Detect which cell encompasses the target text, then output its (x, y) center coordinate. 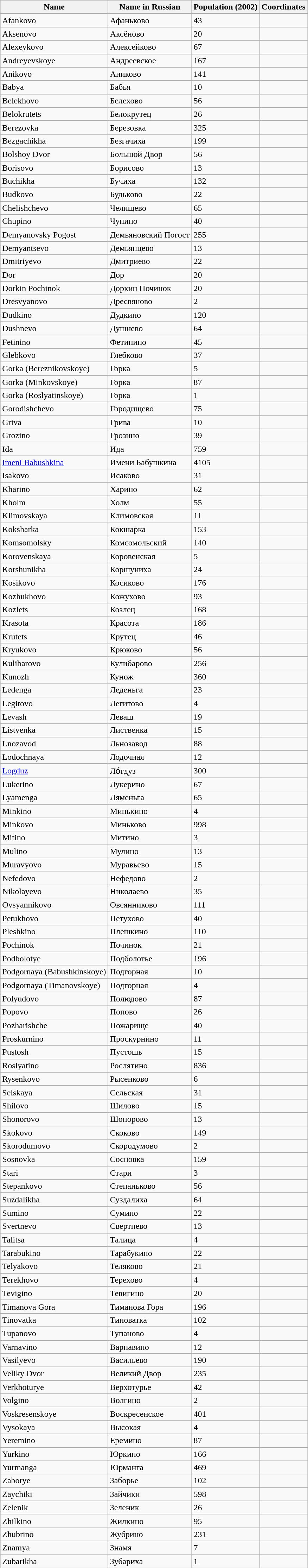
Талица (150, 1240)
Доркин Починок (150, 288)
Skokovo (54, 1133)
Безгачиха (150, 141)
Минькино (150, 811)
Имени Бабушкина (150, 462)
Gorodishchevo (54, 409)
Большой Двор (150, 154)
168 (226, 610)
Петухово (150, 918)
Чупино (150, 221)
Дудкино (150, 315)
Lodochnaya (54, 757)
Zaborye (54, 1481)
35 (226, 891)
598 (226, 1494)
153 (226, 529)
Minkino (54, 811)
Telyakovo (54, 1266)
Алексейково (150, 47)
140 (226, 543)
Воскресенское (150, 1414)
Демьяновский Погост (150, 235)
176 (226, 583)
7 (226, 1548)
Tarabukino (54, 1253)
186 (226, 623)
Ovsyannikovo (54, 905)
Нефедово (150, 878)
Жилкино (150, 1521)
Борисово (150, 168)
Buchikha (54, 181)
Аксёново (150, 34)
256 (226, 663)
19 (226, 717)
Тупаново (150, 1333)
Grozino (54, 436)
Дресвяново (150, 302)
23 (226, 690)
Muravyovo (54, 865)
Легитово (150, 703)
Dushnevo (54, 328)
Крюково (150, 650)
Kozhukhovo (54, 596)
Belekhovo (54, 101)
Zhubrino (54, 1534)
Проскурнино (150, 1039)
Теляково (150, 1266)
Sosnovka (54, 1159)
Коршуниха (150, 569)
Холм (150, 502)
Bolshoy Dvor (54, 154)
110 (226, 932)
Кожухово (150, 596)
75 (226, 409)
Mitino (54, 838)
Yurkino (54, 1454)
Zelenik (54, 1507)
Dudkino (54, 315)
998 (226, 824)
Skorodumovo (54, 1146)
Volgino (54, 1401)
Afankovo (54, 20)
Зеленик (150, 1507)
Рысенково (150, 1079)
Красота (150, 623)
Krutets (54, 637)
Verkhoturye (54, 1387)
Леваш (150, 717)
Бабья (150, 87)
235 (226, 1374)
Chupino (54, 221)
Глебково (150, 355)
Varnavino (54, 1347)
255 (226, 235)
Верхотурье (150, 1387)
Gorka (Roslyatinskoye) (54, 396)
132 (226, 181)
120 (226, 315)
Юркино (150, 1454)
Крутец (150, 637)
Znamya (54, 1548)
Ledenga (54, 690)
Подболотье (150, 959)
Мулино (150, 851)
Свертнево (150, 1226)
46 (226, 637)
Dresvyanovo (54, 302)
Suzdalikha (54, 1200)
Lukerino (54, 784)
Legitovo (54, 703)
Суздалиха (150, 1200)
42 (226, 1387)
Pleshkino (54, 932)
Koksharka (54, 529)
Волгино (150, 1401)
Демьянцево (150, 248)
Budkovo (54, 195)
Shonorovo (54, 1119)
Yurmanga (54, 1467)
Gorka (Bereznikovskoye) (54, 368)
Berezovka (54, 127)
Tupanovo (54, 1333)
Podgornaya (Babushkinskoye) (54, 972)
Починок (150, 945)
Грива (150, 422)
Korovenskaya (54, 556)
190 (226, 1360)
Косиково (150, 583)
Попово (150, 1012)
Ida (54, 449)
Pochinok (54, 945)
Ляменьга (150, 798)
Kunozh (54, 677)
Варнавино (150, 1347)
Tevigino (54, 1293)
Терехово (150, 1280)
Chelishchevo (54, 208)
88 (226, 744)
Николаево (150, 891)
469 (226, 1467)
Dorkin Pochinok (54, 288)
Glebkovo (54, 355)
Комсомольский (150, 543)
Belokrutets (54, 114)
Кокшарка (150, 529)
Borisovo (54, 168)
Кулибарово (150, 663)
Imeni Babushkina (54, 462)
Васильево (150, 1360)
Жубрино (150, 1534)
Mulino (54, 851)
Стари (150, 1173)
Юрманга (150, 1467)
Listvenka (54, 730)
Kosikovo (54, 583)
Krasota (54, 623)
Podgornaya (Timanovskoye) (54, 985)
Popovo (54, 1012)
111 (226, 905)
Zhilkino (54, 1521)
Шилово (150, 1106)
Аниково (150, 74)
Коровенская (150, 556)
Kozlets (54, 610)
Klimovskaya (54, 516)
Aksenovo (54, 34)
Андреевское (150, 61)
Shilovo (54, 1106)
167 (226, 61)
Gorka (Minkovskoye) (54, 382)
Stepankovo (54, 1186)
Veliky Dvor (54, 1374)
360 (226, 677)
Овсянниково (150, 905)
Тевигино (150, 1293)
Муравьево (150, 865)
Demyantsevo (54, 248)
Coordinates (283, 7)
43 (226, 20)
836 (226, 1066)
62 (226, 489)
Исаково (150, 476)
Тиноватка (150, 1320)
159 (226, 1159)
Zaychiki (54, 1494)
Kryukovo (54, 650)
Fetinino (54, 342)
Alexeykovo (54, 47)
Харино (150, 489)
Душнево (150, 328)
Voskresenskoye (54, 1414)
45 (226, 342)
199 (226, 141)
Logduz (54, 771)
325 (226, 127)
Sumino (54, 1213)
Dor (54, 275)
Плешкино (150, 932)
Леденьга (150, 690)
95 (226, 1521)
759 (226, 449)
37 (226, 355)
Пустошь (150, 1052)
Миньково (150, 824)
Бучиха (150, 181)
Petukhovo (54, 918)
Rysenkovo (54, 1079)
Климовская (150, 516)
Зубариха (150, 1561)
Vysokaya (54, 1427)
Terekhovo (54, 1280)
Roslyatino (54, 1066)
Лукерино (150, 784)
6 (226, 1079)
Dmitriyevo (54, 261)
Высокая (150, 1427)
Ло́гдуз (150, 771)
Сосновка (150, 1159)
Tinovatka (54, 1320)
Скоково (150, 1133)
Griva (54, 422)
Andreyevskoye (54, 61)
Сельская (150, 1092)
149 (226, 1133)
Козлец (150, 610)
Полюдово (150, 999)
Babya (54, 87)
Великий Двор (150, 1374)
Kholm (54, 502)
Грозино (150, 436)
Polyudovo (54, 999)
Timanova Gora (54, 1307)
Kulibarovo (54, 663)
Рослятино (150, 1066)
Podbolotye (54, 959)
Челищево (150, 208)
Белокрутец (150, 114)
Bezgachikha (54, 141)
Name in Russian (150, 7)
Komsomolsky (54, 543)
Лодочная (150, 757)
Лиственка (150, 730)
Знамя (150, 1548)
Афаньково (150, 20)
Будьково (150, 195)
Anikovo (54, 74)
Тарабукино (150, 1253)
Белехово (150, 101)
Nefedovo (54, 878)
Levash (54, 717)
Isakovo (54, 476)
Lnozavod (54, 744)
Дор (150, 275)
Talitsa (54, 1240)
Pozharishche (54, 1025)
Степаньково (150, 1186)
Кунож (150, 677)
Шонорово (150, 1119)
Korshunikha (54, 569)
Nikolayevo (54, 891)
Зайчики (150, 1494)
55 (226, 502)
Фетинино (150, 342)
141 (226, 74)
Svertnevo (54, 1226)
Pustosh (54, 1052)
Еремино (150, 1441)
Selskaya (54, 1092)
39 (226, 436)
Kharino (54, 489)
Stari (54, 1173)
Lyamenga (54, 798)
4105 (226, 462)
Скородумово (150, 1146)
Demyanovsky Pogost (54, 235)
166 (226, 1454)
24 (226, 569)
401 (226, 1414)
Льнозавод (150, 744)
Zubarikha (54, 1561)
Proskurnino (54, 1039)
Дмитриево (150, 261)
Сумино (150, 1213)
Yeremino (54, 1441)
Пожарище (150, 1025)
Городищево (150, 409)
Ида (150, 449)
Vasilyevo (54, 1360)
Тиманова Гора (150, 1307)
Name (54, 7)
93 (226, 596)
Митино (150, 838)
Minkovo (54, 824)
300 (226, 771)
Березовка (150, 127)
Population (2002) (226, 7)
231 (226, 1534)
Заборье (150, 1481)
